For the text-containing cell, return its midpoint in [X, Y] coordinate format. 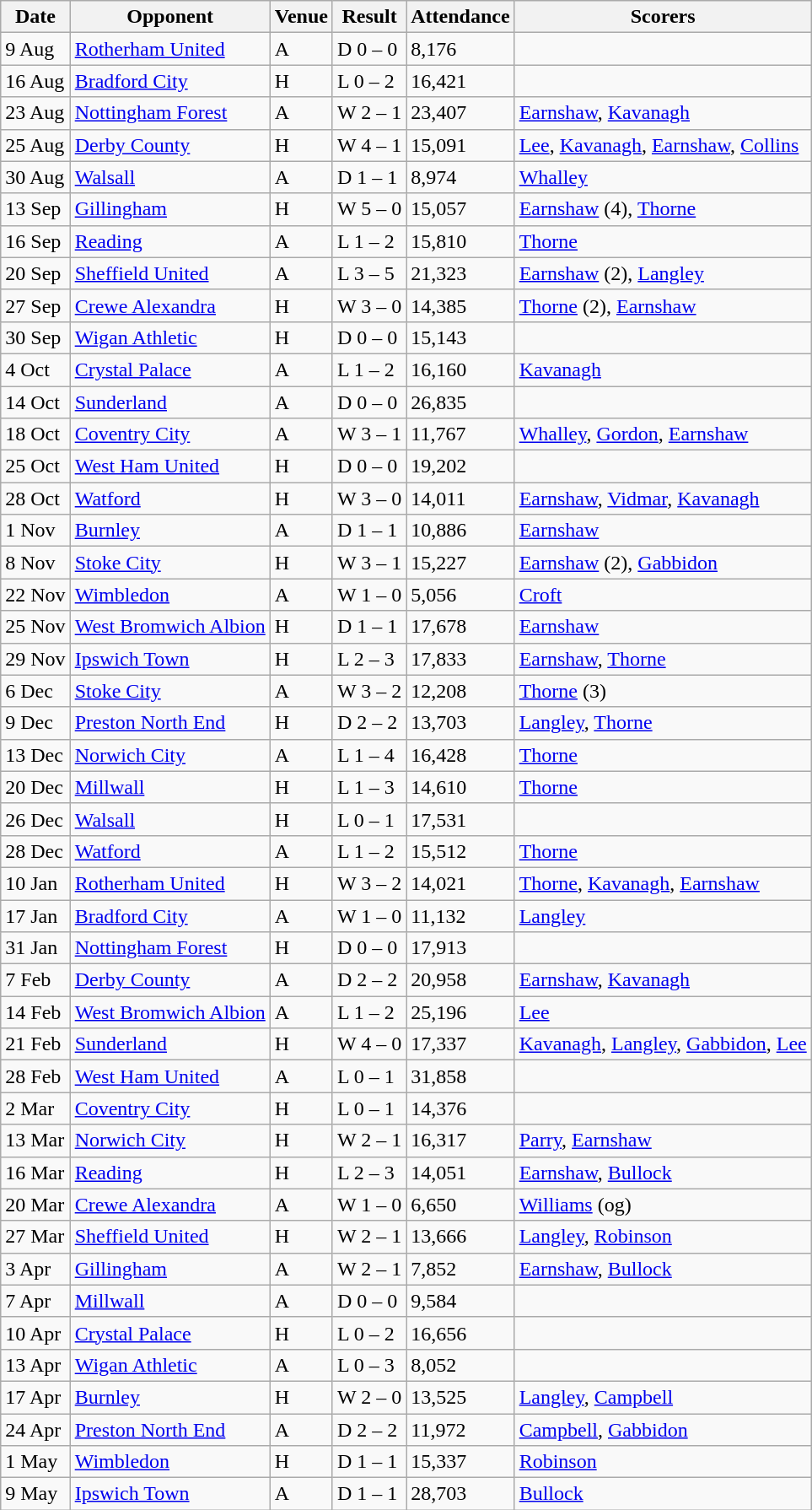
9,584 [460, 1301]
25,196 [460, 1012]
20 Sep [35, 273]
Kavanagh, Langley, Gabbidon, Lee [663, 1044]
16,428 [460, 755]
14,011 [460, 499]
15,057 [460, 209]
5,056 [460, 595]
17,531 [460, 819]
Langley, Robinson [663, 1237]
26,835 [460, 402]
17,913 [460, 948]
20,958 [460, 980]
13 Mar [35, 1141]
12,208 [460, 691]
28 Feb [35, 1076]
Croft [663, 595]
16,160 [460, 369]
W 2 – 0 [369, 1397]
26 Dec [35, 819]
7,852 [460, 1269]
Whalley [663, 177]
Date [35, 17]
13 Apr [35, 1365]
11,767 [460, 434]
15,091 [460, 145]
Bullock [663, 1494]
20 Dec [35, 787]
9 Aug [35, 49]
17 Jan [35, 915]
8,052 [460, 1365]
19,202 [460, 466]
Earnshaw (2), Langley [663, 273]
1 May [35, 1462]
27 Mar [35, 1237]
Robinson [663, 1462]
Langley, Campbell [663, 1397]
Venue [301, 17]
10 Jan [35, 883]
17,337 [460, 1044]
28 Dec [35, 851]
Lee, Kavanagh, Earnshaw, Collins [663, 145]
11,972 [460, 1430]
W 4 – 1 [369, 145]
14,021 [460, 883]
15,337 [460, 1462]
Scorers [663, 17]
Langley [663, 915]
23 Aug [35, 113]
2 Mar [35, 1108]
Earnshaw, Thorne [663, 659]
7 Feb [35, 980]
30 Sep [35, 337]
Thorne (2), Earnshaw [663, 305]
10 Apr [35, 1333]
20 Mar [35, 1205]
6,650 [460, 1205]
W 5 – 0 [369, 209]
Thorne (3) [663, 691]
L 1 – 4 [369, 755]
Result [369, 17]
15,512 [460, 851]
L 1 – 3 [369, 787]
3 Apr [35, 1269]
16 Mar [35, 1173]
10,886 [460, 531]
25 Aug [35, 145]
Parry, Earnshaw [663, 1141]
25 Nov [35, 627]
9 Dec [35, 723]
31 Jan [35, 948]
21,323 [460, 273]
21 Feb [35, 1044]
4 Oct [35, 369]
Earnshaw, Vidmar, Kavanagh [663, 499]
Lee [663, 1012]
16 Aug [35, 81]
14,376 [460, 1108]
Opponent [170, 17]
14 Oct [35, 402]
29 Nov [35, 659]
24 Apr [35, 1430]
13,525 [460, 1397]
23,407 [460, 113]
31,858 [460, 1076]
Earnshaw (2), Gabbidon [663, 563]
13,703 [460, 723]
Campbell, Gabbidon [663, 1430]
14 Feb [35, 1012]
8 Nov [35, 563]
Earnshaw (4), Thorne [663, 209]
14,385 [460, 305]
16 Sep [35, 241]
8,176 [460, 49]
11,132 [460, 915]
Langley, Thorne [663, 723]
L 3 – 5 [369, 273]
14,610 [460, 787]
28,703 [460, 1494]
16,421 [460, 81]
15,810 [460, 241]
9 May [35, 1494]
15,227 [460, 563]
7 Apr [35, 1301]
13,666 [460, 1237]
L 0 – 3 [369, 1365]
27 Sep [35, 305]
13 Sep [35, 209]
1 Nov [35, 531]
17,833 [460, 659]
15,143 [460, 337]
18 Oct [35, 434]
28 Oct [35, 499]
14,051 [460, 1173]
16,656 [460, 1333]
22 Nov [35, 595]
17 Apr [35, 1397]
30 Aug [35, 177]
W 4 – 0 [369, 1044]
Williams (og) [663, 1205]
8,974 [460, 177]
25 Oct [35, 466]
Attendance [460, 17]
17,678 [460, 627]
16,317 [460, 1141]
Whalley, Gordon, Earnshaw [663, 434]
Thorne, Kavanagh, Earnshaw [663, 883]
13 Dec [35, 755]
Kavanagh [663, 369]
6 Dec [35, 691]
